From the cell containing the given text, extract its center point as [X, Y] coordinate. 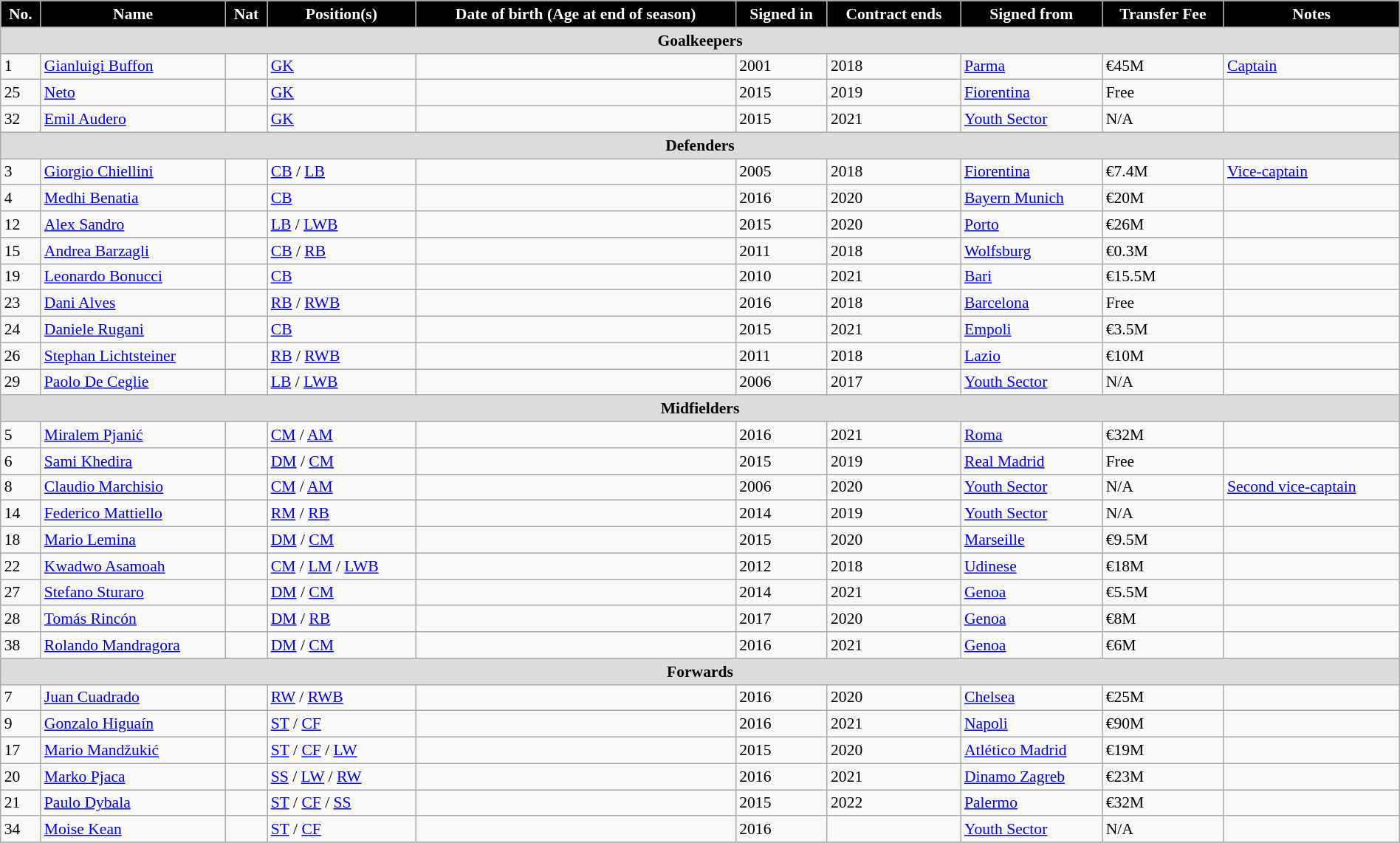
DM / RB [341, 619]
29 [21, 382]
Neto [133, 93]
Alex Sandro [133, 224]
€15.5M [1163, 277]
Rolando Mandragora [133, 645]
RW / RWB [341, 698]
Lazio [1032, 356]
€0.3M [1163, 251]
Second vice-captain [1311, 487]
Federico Mattiello [133, 514]
Gonzalo Higuaín [133, 724]
14 [21, 514]
27 [21, 593]
Signed from [1032, 14]
6 [21, 461]
ST / CF / LW [341, 751]
3 [21, 172]
Bayern Munich [1032, 199]
24 [21, 330]
€90M [1163, 724]
Claudio Marchisio [133, 487]
Udinese [1032, 566]
Notes [1311, 14]
Atlético Madrid [1032, 751]
Paolo De Ceglie [133, 382]
CB / RB [341, 251]
Empoli [1032, 330]
€10M [1163, 356]
Bari [1032, 277]
Chelsea [1032, 698]
Signed in [781, 14]
Giorgio Chiellini [133, 172]
Wolfsburg [1032, 251]
Mario Mandžukić [133, 751]
18 [21, 540]
No. [21, 14]
22 [21, 566]
Napoli [1032, 724]
15 [21, 251]
Vice-captain [1311, 172]
ST / CF / SS [341, 803]
2010 [781, 277]
Goalkeepers [700, 41]
Gianluigi Buffon [133, 66]
Dani Alves [133, 303]
Date of birth (Age at end of season) [576, 14]
5 [21, 435]
CM / LM / LWB [341, 566]
17 [21, 751]
28 [21, 619]
Palermo [1032, 803]
2022 [893, 803]
25 [21, 93]
12 [21, 224]
Marko Pjaca [133, 777]
€19M [1163, 751]
Dinamo Zagreb [1032, 777]
Porto [1032, 224]
Forwards [700, 672]
2001 [781, 66]
8 [21, 487]
Emil Audero [133, 120]
34 [21, 830]
Real Madrid [1032, 461]
Moise Kean [133, 830]
9 [21, 724]
38 [21, 645]
Roma [1032, 435]
Andrea Barzagli [133, 251]
Mario Lemina [133, 540]
Marseille [1032, 540]
Name [133, 14]
€25M [1163, 698]
Juan Cuadrado [133, 698]
RM / RB [341, 514]
€6M [1163, 645]
Stephan Lichtsteiner [133, 356]
20 [21, 777]
€8M [1163, 619]
€23M [1163, 777]
€5.5M [1163, 593]
Kwadwo Asamoah [133, 566]
4 [21, 199]
2012 [781, 566]
19 [21, 277]
Transfer Fee [1163, 14]
Defenders [700, 145]
Captain [1311, 66]
SS / LW / RW [341, 777]
Miralem Pjanić [133, 435]
€9.5M [1163, 540]
2005 [781, 172]
€7.4M [1163, 172]
Contract ends [893, 14]
21 [21, 803]
Position(s) [341, 14]
7 [21, 698]
Barcelona [1032, 303]
Tomás Rincón [133, 619]
Parma [1032, 66]
Daniele Rugani [133, 330]
32 [21, 120]
Sami Khedira [133, 461]
Midfielders [700, 409]
1 [21, 66]
€18M [1163, 566]
23 [21, 303]
€45M [1163, 66]
26 [21, 356]
Leonardo Bonucci [133, 277]
€20M [1163, 199]
Medhi Benatia [133, 199]
Paulo Dybala [133, 803]
€3.5M [1163, 330]
Stefano Sturaro [133, 593]
Nat [246, 14]
CB / LB [341, 172]
€26M [1163, 224]
